Scan for the cell matching the given text and deliver its [x, y] coordinate at center. 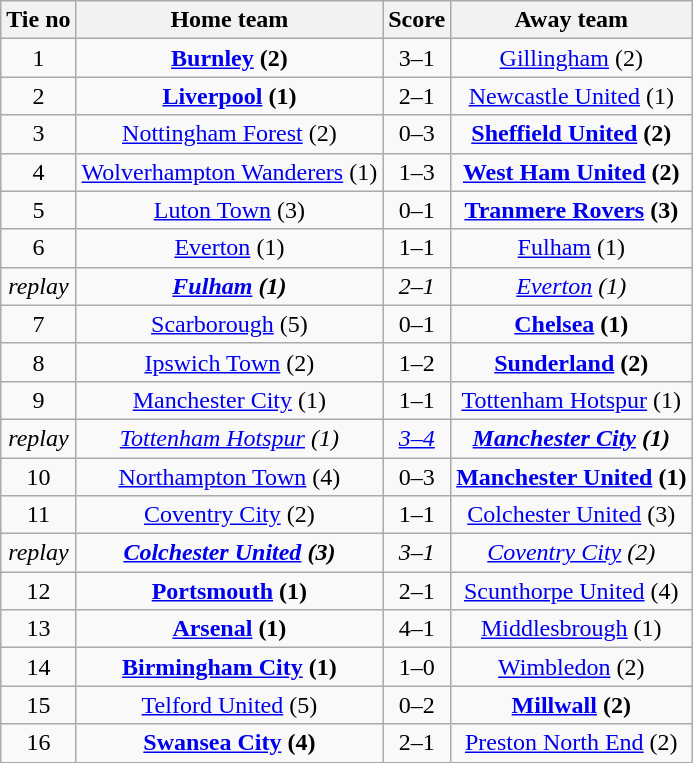
Portsmouth (1) [230, 591]
13 [38, 629]
16 [38, 743]
3 [38, 134]
Northampton Town (4) [230, 477]
Gillingham (2) [572, 58]
Home team [230, 20]
Away team [572, 20]
Millwall (2) [572, 705]
4–1 [417, 629]
Score [417, 20]
Manchester United (1) [572, 477]
12 [38, 591]
4 [38, 172]
15 [38, 705]
Middlesbrough (1) [572, 629]
Sunderland (2) [572, 362]
5 [38, 210]
Wimbledon (2) [572, 667]
Scunthorpe United (4) [572, 591]
Liverpool (1) [230, 96]
9 [38, 400]
West Ham United (2) [572, 172]
Tranmere Rovers (3) [572, 210]
2 [38, 96]
Ipswich Town (2) [230, 362]
6 [38, 248]
Preston North End (2) [572, 743]
1–0 [417, 667]
7 [38, 324]
Arsenal (1) [230, 629]
11 [38, 515]
8 [38, 362]
1 [38, 58]
Nottingham Forest (2) [230, 134]
Wolverhampton Wanderers (1) [230, 172]
Telford United (5) [230, 705]
1–2 [417, 362]
Newcastle United (1) [572, 96]
0–2 [417, 705]
Birmingham City (1) [230, 667]
Luton Town (3) [230, 210]
1–3 [417, 172]
Chelsea (1) [572, 324]
Burnley (2) [230, 58]
Tie no [38, 20]
Swansea City (4) [230, 743]
10 [38, 477]
Scarborough (5) [230, 324]
Sheffield United (2) [572, 134]
14 [38, 667]
3–4 [417, 438]
